Locate the cell with the specified text and output its [X, Y] center coordinate. 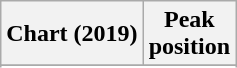
Chart (2019) [72, 34]
Peakposition [189, 34]
